Determine the [x, y] coordinate at the center of the cell enclosing the given text.  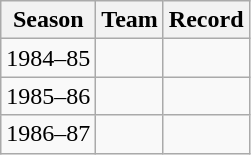
1986–87 [48, 134]
Record [206, 20]
1985–86 [48, 96]
1984–85 [48, 58]
Team [130, 20]
Season [48, 20]
